Return the (X, Y) coordinate for the center point of the cell that contains the specified text.  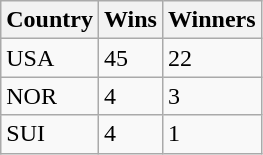
22 (212, 58)
Winners (212, 20)
USA (50, 58)
Country (50, 20)
1 (212, 134)
SUI (50, 134)
45 (130, 58)
Wins (130, 20)
3 (212, 96)
NOR (50, 96)
